For the text-containing cell, return its midpoint in (X, Y) coordinate format. 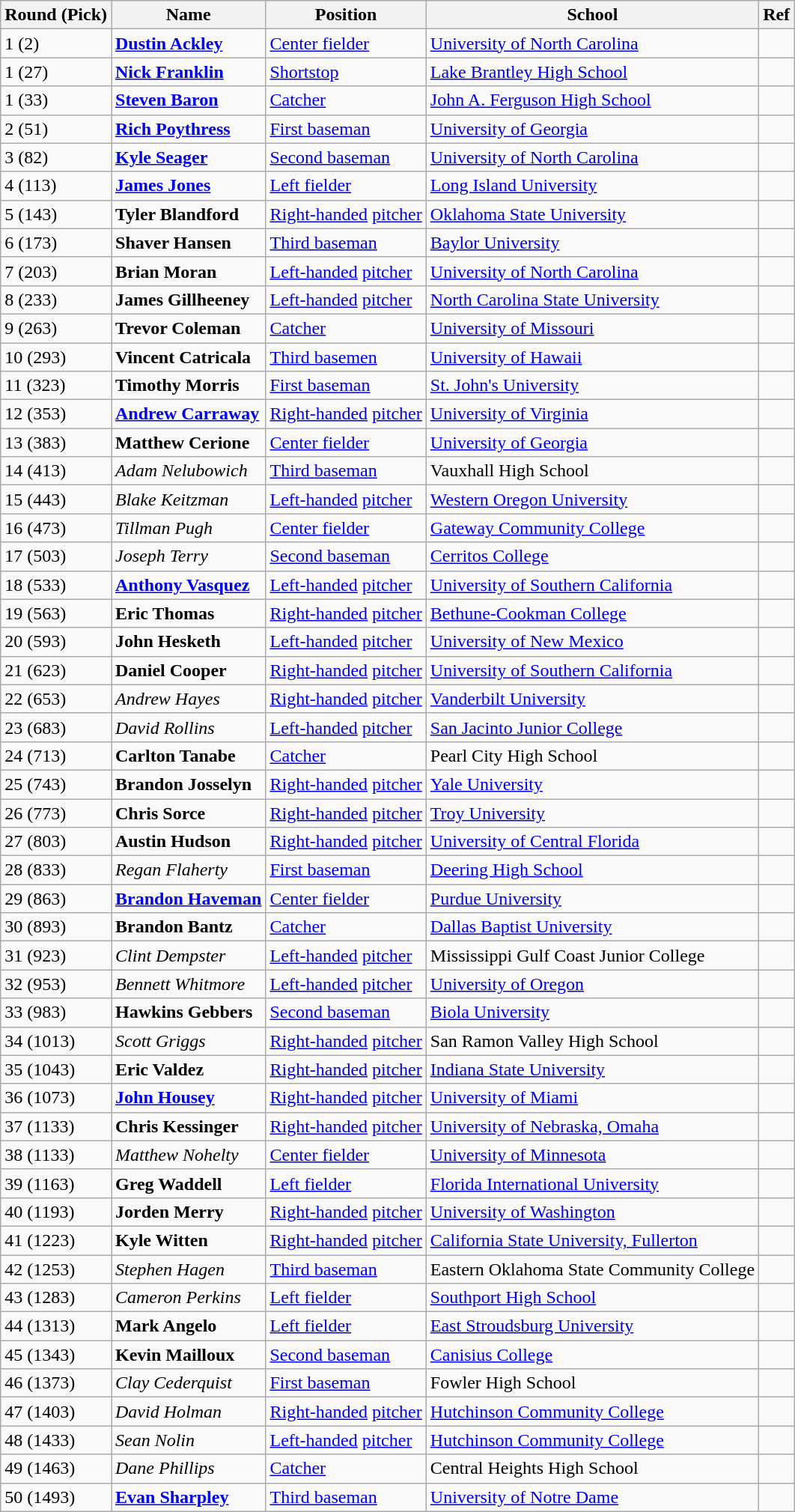
6 (173) (56, 243)
Canisius College (592, 1355)
Carlton Tanabe (188, 756)
Jorden Merry (188, 1212)
University of Miami (592, 1098)
San Ramon Valley High School (592, 1041)
10 (293) (56, 357)
14 (413) (56, 471)
Indiana State University (592, 1069)
Chris Sorce (188, 813)
Position (346, 15)
37 (1133) (56, 1126)
Clint Dempster (188, 956)
Mark Angelo (188, 1326)
Oklahoma State University (592, 214)
Vincent Catricala (188, 357)
Scott Griggs (188, 1041)
1 (33) (56, 100)
9 (263) (56, 328)
Trevor Coleman (188, 328)
University of New Mexico (592, 642)
James Jones (188, 186)
Rich Poythress (188, 129)
Eric Thomas (188, 613)
11 (323) (56, 386)
Purdue University (592, 899)
St. John's University (592, 386)
2 (51) (56, 129)
44 (1313) (56, 1326)
49 (1463) (56, 1469)
Fowler High School (592, 1383)
8 (233) (56, 300)
Regan Flaherty (188, 870)
Yale University (592, 784)
Kevin Mailloux (188, 1355)
School (592, 15)
Brandon Bantz (188, 927)
North Carolina State University (592, 300)
Daniel Cooper (188, 670)
26 (773) (56, 813)
John A. Ferguson High School (592, 100)
Dallas Baptist University (592, 927)
California State University, Fullerton (592, 1240)
David Holman (188, 1412)
48 (1433) (56, 1440)
Andrew Hayes (188, 699)
Matthew Cerione (188, 443)
Tyler Blandford (188, 214)
16 (473) (56, 528)
39 (1163) (56, 1183)
Deering High School (592, 870)
Greg Waddell (188, 1183)
30 (893) (56, 927)
Baylor University (592, 243)
22 (653) (56, 699)
Troy University (592, 813)
46 (1373) (56, 1383)
Cerritos College (592, 556)
Joseph Terry (188, 556)
University of Virginia (592, 414)
45 (1343) (56, 1355)
41 (1223) (56, 1240)
17 (503) (56, 556)
Adam Nelubowich (188, 471)
Shortstop (346, 72)
Evan Sharpley (188, 1497)
Name (188, 15)
Long Island University (592, 186)
Timothy Morris (188, 386)
Gateway Community College (592, 528)
Kyle Seager (188, 157)
Chris Kessinger (188, 1126)
42 (1253) (56, 1269)
32 (953) (56, 984)
Anthony Vasquez (188, 585)
12 (353) (56, 414)
Dane Phillips (188, 1469)
7 (203) (56, 271)
25 (743) (56, 784)
33 (983) (56, 1012)
Southport High School (592, 1298)
21 (623) (56, 670)
1 (27) (56, 72)
Third basemen (346, 357)
29 (863) (56, 899)
23 (683) (56, 727)
Round (Pick) (56, 15)
James Gillheeney (188, 300)
34 (1013) (56, 1041)
Nick Franklin (188, 72)
27 (803) (56, 842)
3 (82) (56, 157)
Blake Keitzman (188, 500)
Mississippi Gulf Coast Junior College (592, 956)
University of Nebraska, Omaha (592, 1126)
19 (563) (56, 613)
43 (1283) (56, 1298)
John Housey (188, 1098)
Kyle Witten (188, 1240)
15 (443) (56, 500)
Shaver Hansen (188, 243)
Lake Brantley High School (592, 72)
East Stroudsburg University (592, 1326)
Western Oregon University (592, 500)
28 (833) (56, 870)
Eastern Oklahoma State Community College (592, 1269)
John Hesketh (188, 642)
31 (923) (56, 956)
Steven Baron (188, 100)
Pearl City High School (592, 756)
Tillman Pugh (188, 528)
50 (1493) (56, 1497)
Central Heights High School (592, 1469)
Florida International University (592, 1183)
Eric Valdez (188, 1069)
Brandon Josselyn (188, 784)
18 (533) (56, 585)
Biola University (592, 1012)
University of Missouri (592, 328)
47 (1403) (56, 1412)
40 (1193) (56, 1212)
Vanderbilt University (592, 699)
University of Oregon (592, 984)
University of Minnesota (592, 1155)
38 (1133) (56, 1155)
Matthew Nohelty (188, 1155)
Ref (777, 15)
20 (593) (56, 642)
University of Washington (592, 1212)
Brian Moran (188, 271)
36 (1073) (56, 1098)
5 (143) (56, 214)
David Rollins (188, 727)
San Jacinto Junior College (592, 727)
University of Central Florida (592, 842)
University of Hawaii (592, 357)
24 (713) (56, 756)
Bethune-Cookman College (592, 613)
Clay Cederquist (188, 1383)
Austin Hudson (188, 842)
Stephen Hagen (188, 1269)
Vauxhall High School (592, 471)
13 (383) (56, 443)
Sean Nolin (188, 1440)
Brandon Haveman (188, 899)
Hawkins Gebbers (188, 1012)
Cameron Perkins (188, 1298)
Andrew Carraway (188, 414)
4 (113) (56, 186)
Bennett Whitmore (188, 984)
35 (1043) (56, 1069)
Dustin Ackley (188, 43)
University of Notre Dame (592, 1497)
1 (2) (56, 43)
